Pinpoint the cell where the given text exists, returning its [x, y] midpoint coordinate. 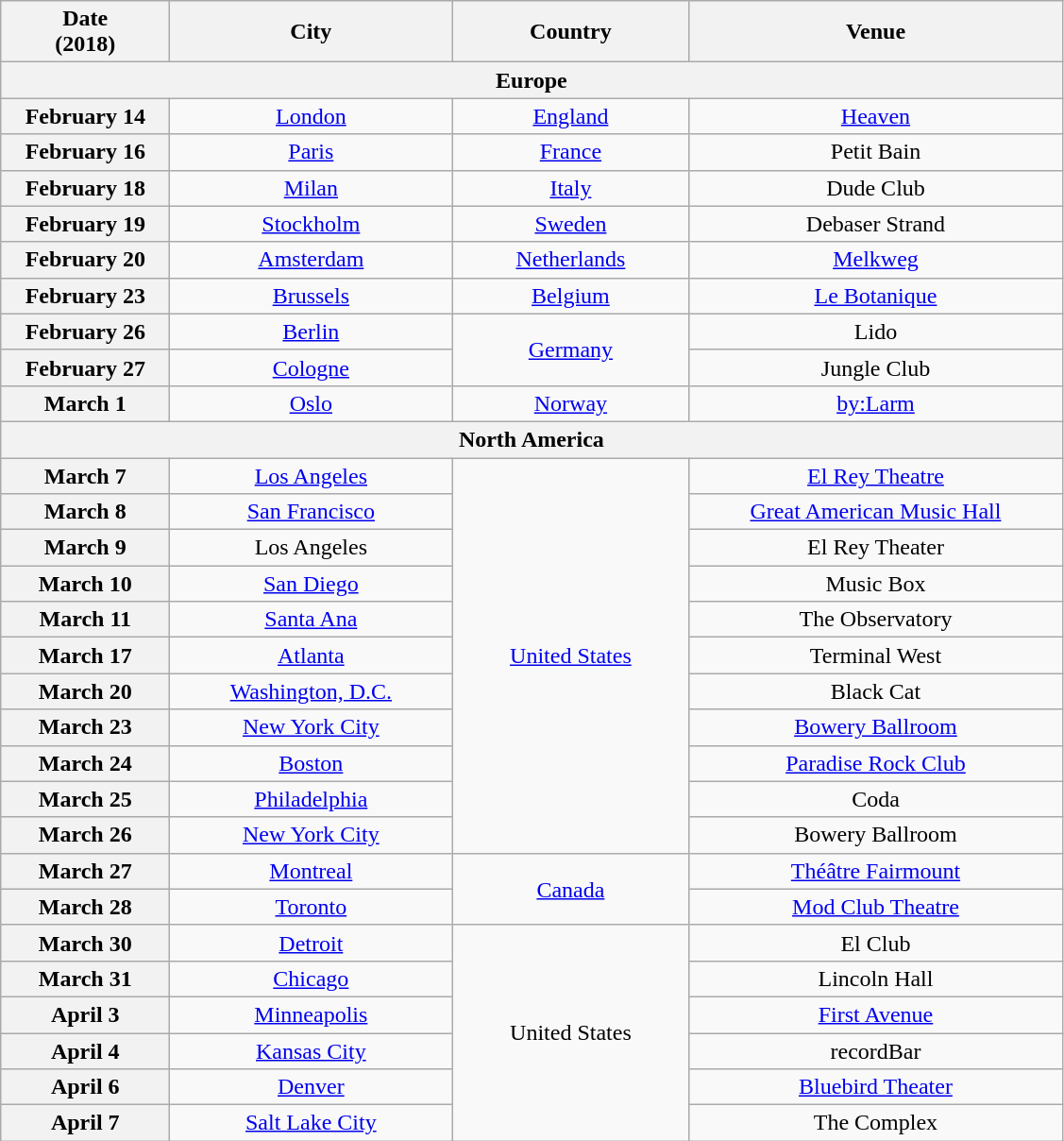
Canada [570, 889]
Milan [312, 188]
February 20 [85, 260]
El Rey Theater [876, 548]
Stockholm [312, 224]
March 11 [85, 620]
March 9 [85, 548]
Montreal [312, 871]
Amsterdam [312, 260]
El Club [876, 943]
February 19 [85, 224]
Country [570, 32]
Europe [532, 80]
Kansas City [312, 1051]
February 23 [85, 296]
Jungle Club [876, 367]
Petit Bain [876, 152]
England [570, 116]
Netherlands [570, 260]
Black Cat [876, 691]
Date(2018) [85, 32]
Lincoln Hall [876, 979]
February 27 [85, 367]
March 30 [85, 943]
February 14 [85, 116]
March 25 [85, 799]
March 23 [85, 727]
Bluebird Theater [876, 1087]
Sweden [570, 224]
Mod Club Theatre [876, 907]
Toronto [312, 907]
February 16 [85, 152]
Washington, D.C. [312, 691]
Philadelphia [312, 799]
by:Larm [876, 403]
North America [532, 439]
Le Botanique [876, 296]
April 7 [85, 1123]
City [312, 32]
El Rey Theatre [876, 475]
France [570, 152]
The Observatory [876, 620]
March 17 [85, 656]
First Avenue [876, 1014]
Great American Music Hall [876, 512]
Debaser Strand [876, 224]
Norway [570, 403]
Atlanta [312, 656]
Santa Ana [312, 620]
Belgium [570, 296]
Denver [312, 1087]
Berlin [312, 332]
Music Box [876, 584]
Terminal West [876, 656]
March 8 [85, 512]
Italy [570, 188]
recordBar [876, 1051]
March 20 [85, 691]
March 24 [85, 763]
Coda [876, 799]
Heaven [876, 116]
March 7 [85, 475]
March 27 [85, 871]
March 26 [85, 835]
San Diego [312, 584]
April 6 [85, 1087]
Boston [312, 763]
Venue [876, 32]
Oslo [312, 403]
Salt Lake City [312, 1123]
March 31 [85, 979]
Chicago [312, 979]
Paris [312, 152]
Lido [876, 332]
Cologne [312, 367]
Théâtre Fairmount [876, 871]
March 28 [85, 907]
April 4 [85, 1051]
Detroit [312, 943]
Minneapolis [312, 1014]
San Francisco [312, 512]
Dude Club [876, 188]
February 18 [85, 188]
March 10 [85, 584]
April 3 [85, 1014]
London [312, 116]
Melkweg [876, 260]
Paradise Rock Club [876, 763]
The Complex [876, 1123]
Brussels [312, 296]
March 1 [85, 403]
Germany [570, 349]
February 26 [85, 332]
